Extract the [x, y] coordinate from the center of the cell holding the provided text.  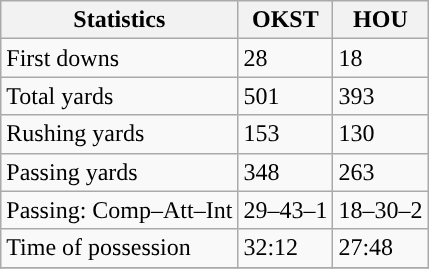
HOU [380, 20]
18–30–2 [380, 210]
18 [380, 58]
Time of possession [120, 248]
153 [286, 134]
130 [380, 134]
Statistics [120, 20]
Total yards [120, 96]
Rushing yards [120, 134]
27:48 [380, 248]
28 [286, 58]
OKST [286, 20]
263 [380, 172]
348 [286, 172]
Passing: Comp–Att–Int [120, 210]
Passing yards [120, 172]
393 [380, 96]
29–43–1 [286, 210]
501 [286, 96]
First downs [120, 58]
32:12 [286, 248]
